Return the (x, y) coordinate for the center point of the cell that contains the specified text.  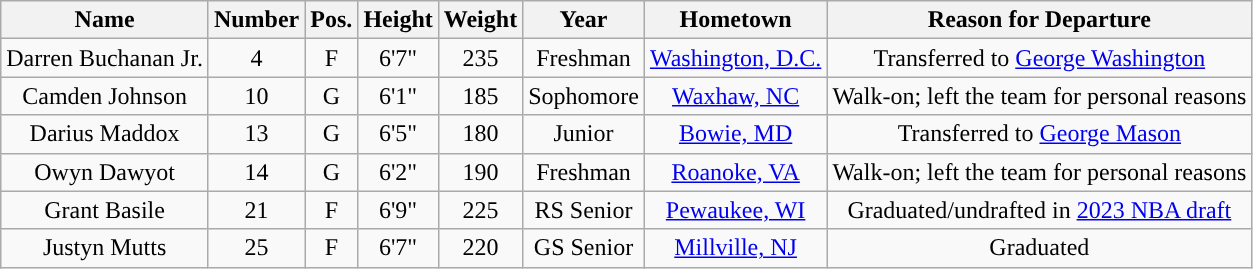
Sophomore (584, 96)
Darren Buchanan Jr. (105, 58)
185 (480, 96)
Name (105, 20)
Roanoke, VA (735, 172)
Transferred to George Mason (1040, 134)
Graduated (1040, 248)
Justyn Mutts (105, 248)
Grant Basile (105, 210)
RS Senior (584, 210)
10 (256, 96)
14 (256, 172)
Transferred to George Washington (1040, 58)
220 (480, 248)
Darius Maddox (105, 134)
235 (480, 58)
Graduated/undrafted in 2023 NBA draft (1040, 210)
Millville, NJ (735, 248)
Hometown (735, 20)
Number (256, 20)
Year (584, 20)
4 (256, 58)
13 (256, 134)
6'1" (398, 96)
Pewaukee, WI (735, 210)
Waxhaw, NC (735, 96)
Washington, D.C. (735, 58)
GS Senior (584, 248)
21 (256, 210)
180 (480, 134)
Weight (480, 20)
6'9" (398, 210)
25 (256, 248)
Camden Johnson (105, 96)
Bowie, MD (735, 134)
190 (480, 172)
Owyn Dawyot (105, 172)
225 (480, 210)
Height (398, 20)
6'2" (398, 172)
6'5" (398, 134)
Junior (584, 134)
Pos. (332, 20)
Reason for Departure (1040, 20)
